From the cell containing the given text, extract its center point as [X, Y] coordinate. 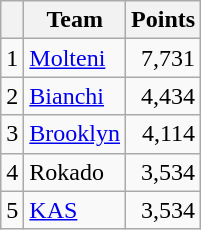
Team [75, 20]
5 [12, 210]
4 [12, 172]
Brooklyn [75, 134]
KAS [75, 210]
3 [12, 134]
2 [12, 96]
Points [164, 20]
Molteni [75, 58]
7,731 [164, 58]
4,114 [164, 134]
4,434 [164, 96]
1 [12, 58]
Bianchi [75, 96]
Rokado [75, 172]
